Output the (x, y) coordinate of the center of the cell containing the given text.  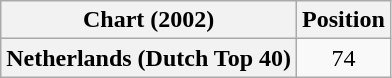
Netherlands (Dutch Top 40) (149, 58)
74 (344, 58)
Chart (2002) (149, 20)
Position (344, 20)
